Locate the cell with the specified text and output its (X, Y) center coordinate. 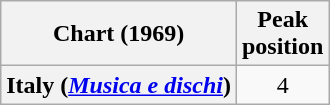
4 (282, 85)
Chart (1969) (119, 34)
Peakposition (282, 34)
Italy (Musica e dischi) (119, 85)
